Output the [x, y] coordinate of the center of the cell containing the given text.  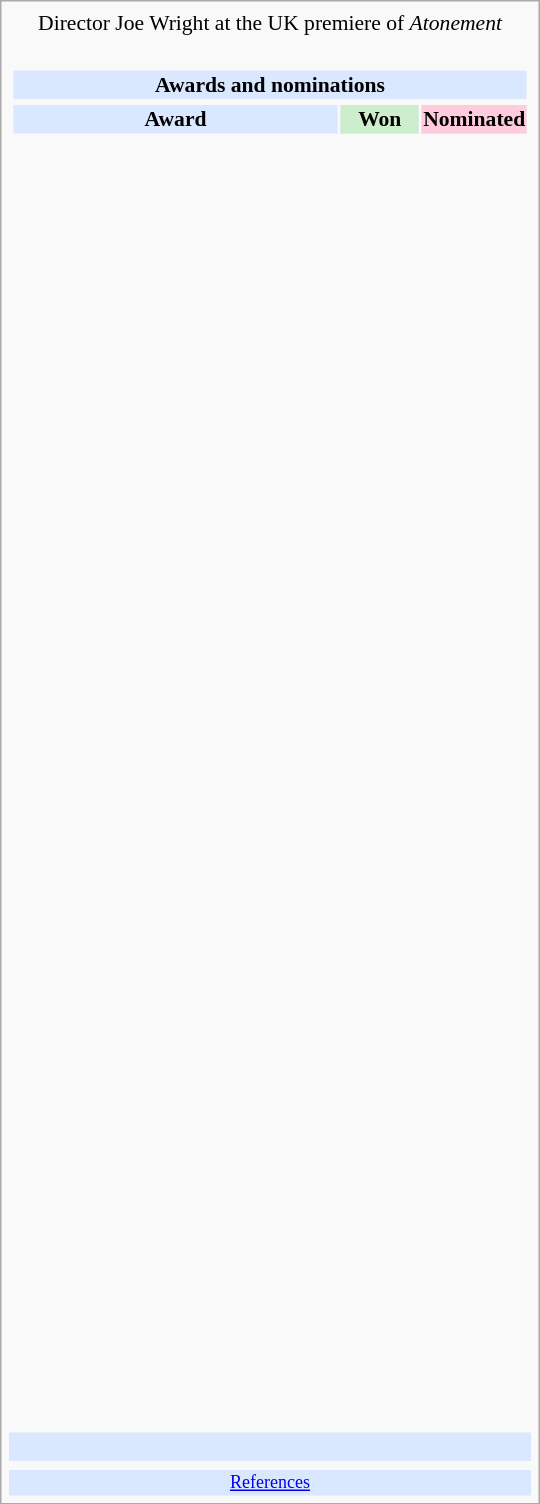
Director Joe Wright at the UK premiere of Atonement [270, 23]
Award [175, 119]
Awards and nominations Award Won Nominated [270, 734]
Awards and nominations [270, 84]
Nominated [474, 119]
References [270, 1483]
Won [380, 119]
